Identify which cell holds the provided text, then report its (X, Y) central coordinate. 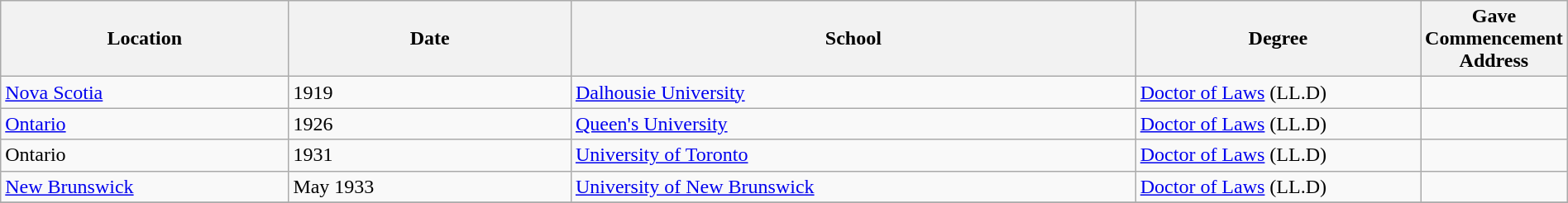
1931 (430, 155)
Nova Scotia (145, 92)
New Brunswick (145, 186)
University of New Brunswick (853, 186)
School (853, 39)
Degree (1278, 39)
Queen's University (853, 124)
1919 (430, 92)
Gave Commencement Address (1494, 39)
Dalhousie University (853, 92)
University of Toronto (853, 155)
Location (145, 39)
May 1933 (430, 186)
Date (430, 39)
1926 (430, 124)
